Provide the (x, y) coordinate of the cell's center where the given text is located.  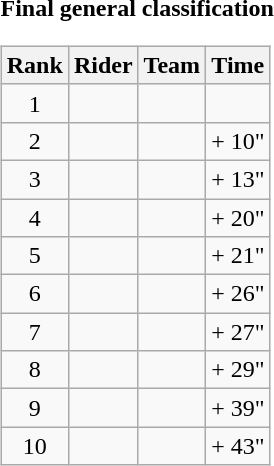
Team (172, 65)
3 (34, 179)
Time (238, 65)
8 (34, 370)
9 (34, 408)
2 (34, 141)
Rider (103, 65)
+ 39" (238, 408)
7 (34, 332)
+ 21" (238, 256)
5 (34, 256)
4 (34, 217)
+ 27" (238, 332)
+ 29" (238, 370)
1 (34, 103)
+ 43" (238, 446)
+ 10" (238, 141)
6 (34, 294)
+ 13" (238, 179)
Rank (34, 65)
+ 26" (238, 294)
+ 20" (238, 217)
10 (34, 446)
